Extract the [X, Y] coordinate from the center of the cell holding the provided text.  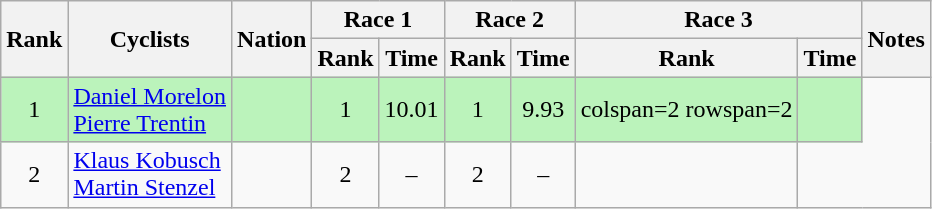
Notes [896, 39]
Race 3 [718, 20]
Race 1 [378, 20]
9.93 [543, 110]
Nation [272, 39]
Daniel MorelonPierre Trentin [150, 110]
Klaus KobuschMartin Stenzel [150, 174]
10.01 [412, 110]
Race 2 [510, 20]
colspan=2 rowspan=2 [686, 110]
Cyclists [150, 39]
